Detect which cell encompasses the target text, then output its [x, y] center coordinate. 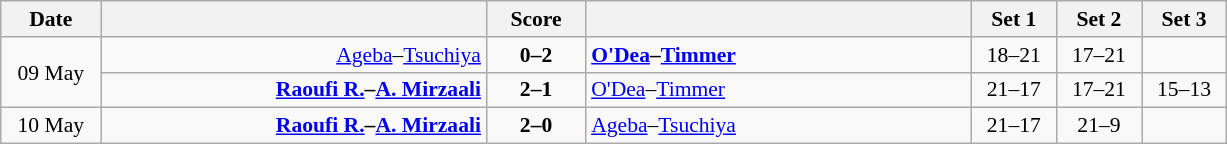
18–21 [1014, 55]
21–9 [1098, 126]
Date [51, 19]
Set 1 [1014, 19]
2–0 [536, 126]
2–1 [536, 90]
Set 2 [1098, 19]
Set 3 [1184, 19]
10 May [51, 126]
09 May [51, 72]
15–13 [1184, 90]
0–2 [536, 55]
Score [536, 19]
